Return (X, Y) of the center of cell containing provided text 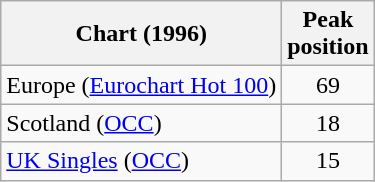
Chart (1996) (142, 34)
15 (328, 161)
Peakposition (328, 34)
UK Singles (OCC) (142, 161)
Scotland (OCC) (142, 123)
Europe (Eurochart Hot 100) (142, 85)
69 (328, 85)
18 (328, 123)
